Extract the (x, y) coordinate from the center of the cell holding the provided text.  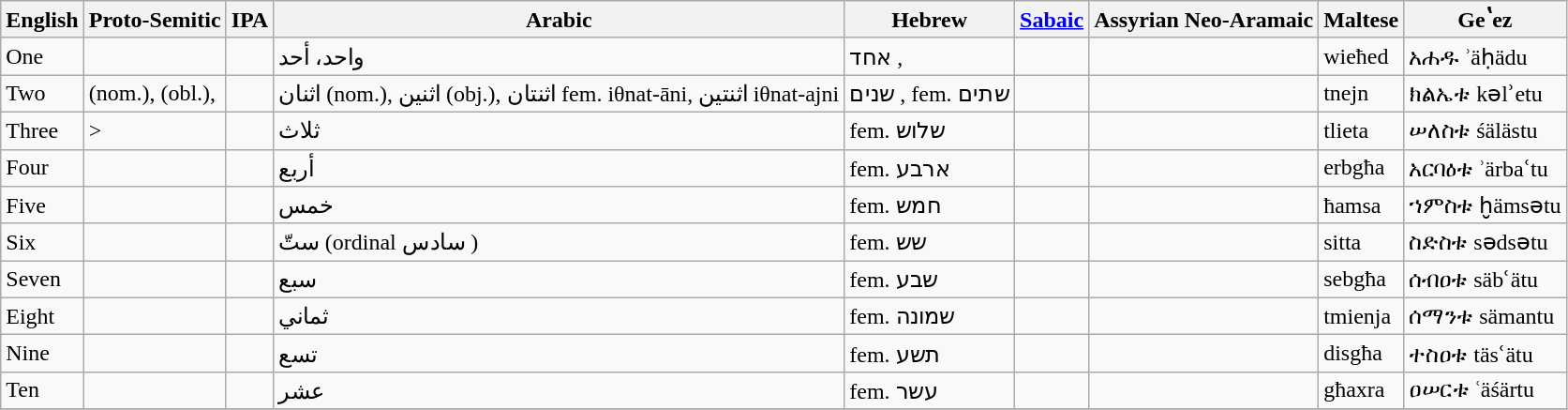
Geʽez (1485, 20)
Ten (42, 390)
ሰብዐቱ säbʿätu (1485, 280)
ኀምስቱ ḫämsətu (1485, 205)
sebgħa (1361, 280)
ክልኤቱ kəlʾetu (1485, 94)
sitta (1361, 242)
ሰማንቱ sämantu (1485, 316)
Two (42, 94)
ħamsa (1361, 205)
ثلاث (559, 130)
tnejn (1361, 94)
tmienja (1361, 316)
Hebrew (930, 20)
erbgħa (1361, 168)
אחד , (930, 56)
Six (42, 242)
ሠለስቱ śälästu (1485, 130)
tlieta (1361, 130)
(nom.), (obl.), (155, 94)
Proto-Semitic (155, 20)
IPA (249, 20)
سبع (559, 280)
ተስዐቱ täsʿätu (1485, 354)
fem. ארבע (930, 168)
خمس (559, 205)
واحد، أحد (559, 56)
fem. שלוש (930, 130)
għaxra (1361, 390)
One (42, 56)
ستّ (ordinal سادس ) (559, 242)
Sabaic (1052, 20)
English (42, 20)
Assyrian Neo-Aramaic (1203, 20)
عشر (559, 390)
اثنان (nom.), اثنين (obj.), اثنتان fem. iθnat-āni, اثنتين iθnat-ajni (559, 94)
Arabic (559, 20)
שנים , fem. שתים (930, 94)
Seven (42, 280)
ስድስቱ sədsətu (1485, 242)
fem. חמש (930, 205)
> (155, 130)
fem. שש (930, 242)
fem. שבע (930, 280)
Four (42, 168)
أربع (559, 168)
تسع (559, 354)
fem. שמונה (930, 316)
ዐሠርቱ ʿäśärtu (1485, 390)
Nine (42, 354)
fem. תשע (930, 354)
አርባዕቱ ʾärbaʿtu (1485, 168)
wieħed (1361, 56)
Five (42, 205)
ثماني (559, 316)
አሐዱ ʾäḥädu (1485, 56)
disgħa (1361, 354)
Maltese (1361, 20)
fem. עשר (930, 390)
Eight (42, 316)
Three (42, 130)
